Scan for the cell matching the given text and deliver its (X, Y) coordinate at center. 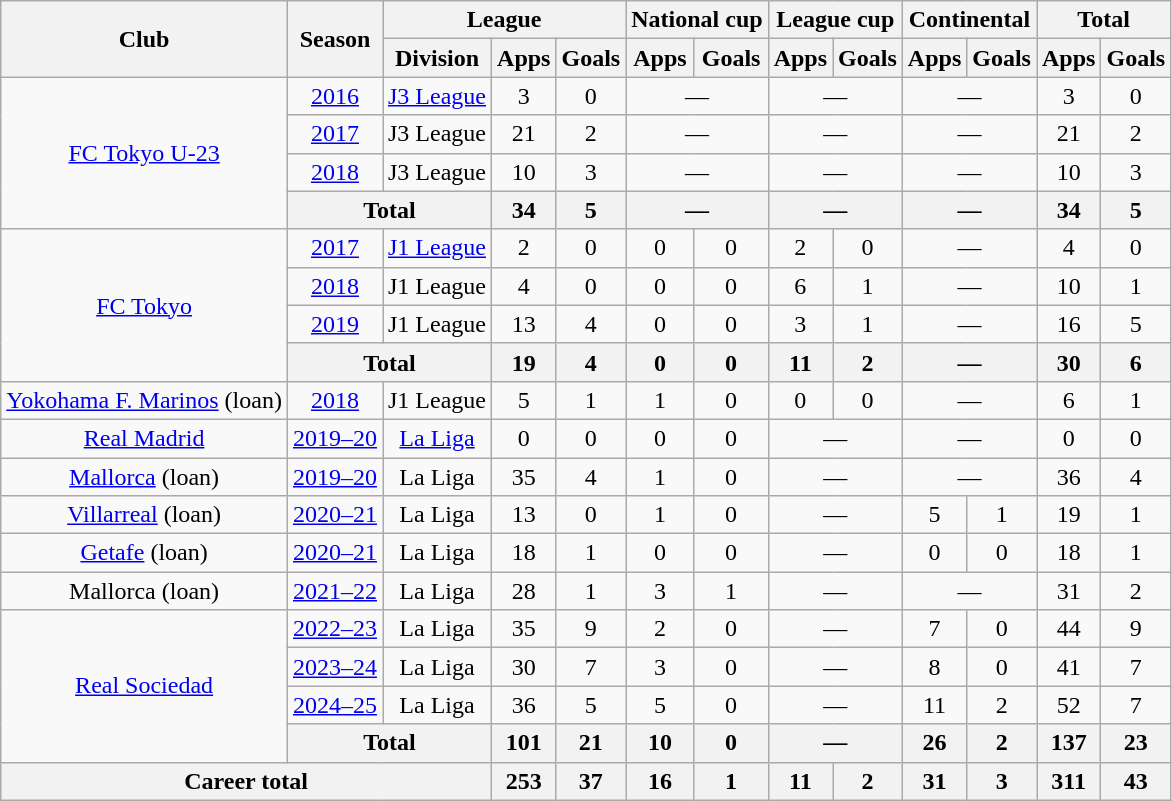
137 (1068, 743)
Season (334, 39)
2021–22 (334, 591)
101 (524, 743)
23 (1136, 743)
2022–23 (334, 629)
League cup (835, 20)
Real Sociedad (144, 686)
League (504, 20)
Career total (246, 781)
28 (524, 591)
Yokohama F. Marinos (loan) (144, 400)
253 (524, 781)
311 (1068, 781)
Real Madrid (144, 438)
37 (591, 781)
41 (1068, 667)
26 (934, 743)
Continental (969, 20)
52 (1068, 705)
National cup (697, 20)
44 (1068, 629)
FC Tokyo (144, 305)
2024–25 (334, 705)
Villarreal (loan) (144, 515)
43 (1136, 781)
Getafe (loan) (144, 553)
2016 (334, 96)
Club (144, 39)
2023–24 (334, 667)
Division (436, 58)
FC Tokyo U-23 (144, 153)
8 (934, 667)
2019 (334, 324)
